Identify which cell holds the provided text, then report its [X, Y] central coordinate. 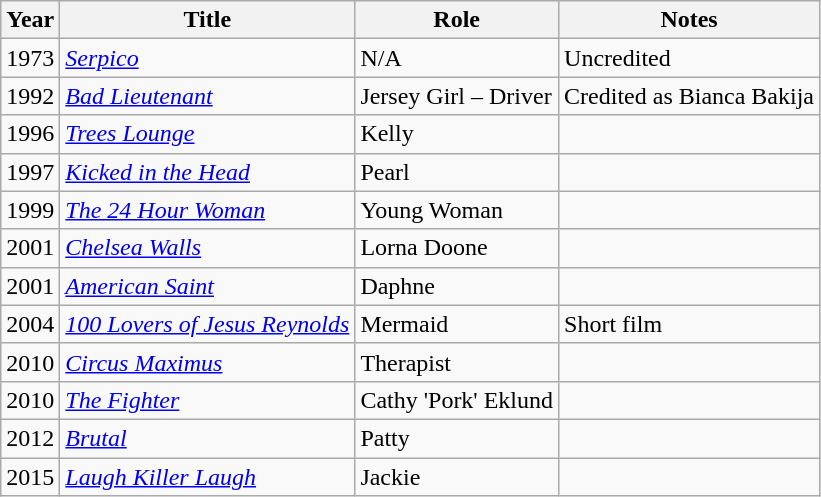
Young Woman [457, 210]
Uncredited [690, 58]
1999 [30, 210]
1996 [30, 134]
Patty [457, 438]
2015 [30, 477]
N/A [457, 58]
Year [30, 20]
Short film [690, 324]
Pearl [457, 172]
1997 [30, 172]
1992 [30, 96]
Chelsea Walls [208, 248]
Credited as Bianca Bakija [690, 96]
Bad Lieutenant [208, 96]
Kicked in the Head [208, 172]
2012 [30, 438]
Kelly [457, 134]
Laugh Killer Laugh [208, 477]
Therapist [457, 362]
Cathy 'Pork' Eklund [457, 400]
2004 [30, 324]
The Fighter [208, 400]
Daphne [457, 286]
The 24 Hour Woman [208, 210]
100 Lovers of Jesus Reynolds [208, 324]
Circus Maximus [208, 362]
Brutal [208, 438]
Jackie [457, 477]
Trees Lounge [208, 134]
Lorna Doone [457, 248]
Notes [690, 20]
1973 [30, 58]
American Saint [208, 286]
Mermaid [457, 324]
Role [457, 20]
Title [208, 20]
Jersey Girl – Driver [457, 96]
Serpico [208, 58]
